Capture the cell that displays the provided text and extract its (x, y) central coordinate. 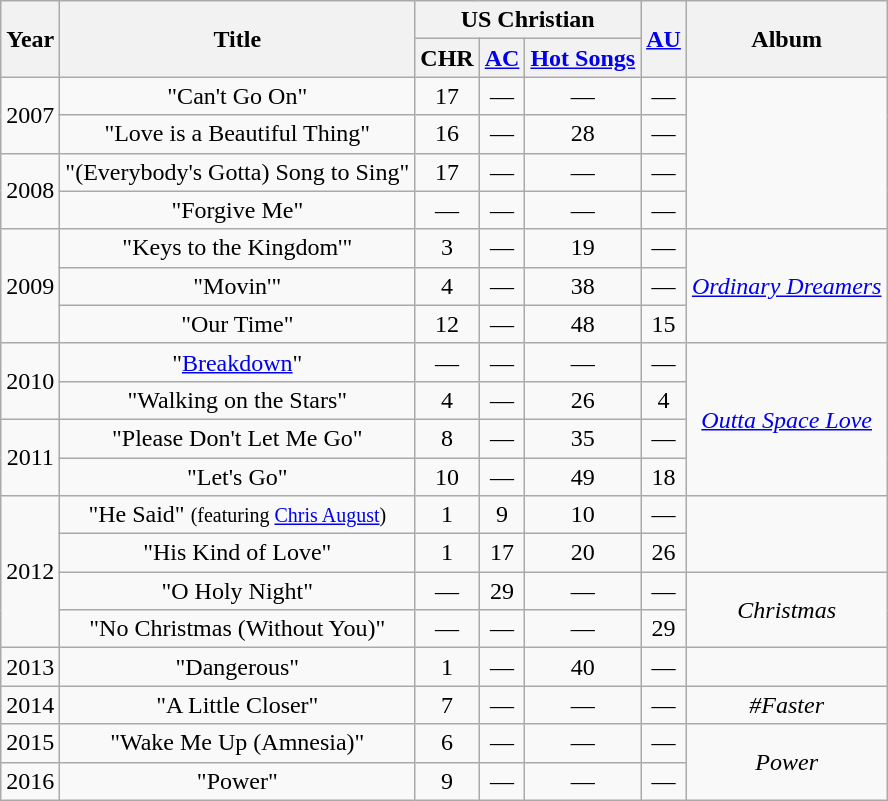
"Breakdown" (238, 362)
35 (583, 438)
49 (583, 477)
Title (238, 39)
8 (447, 438)
"Please Don't Let Me Go" (238, 438)
"His Kind of Love" (238, 553)
Outta Space Love (786, 419)
"Power" (238, 781)
2014 (30, 705)
28 (583, 134)
"Keys to the Kingdom'" (238, 248)
"A Little Closer" (238, 705)
"Forgive Me" (238, 210)
AU (664, 39)
2007 (30, 115)
18 (664, 477)
Hot Songs (583, 58)
"O Holy Night" (238, 591)
2008 (30, 191)
19 (583, 248)
Year (30, 39)
2013 (30, 667)
Power (786, 762)
40 (583, 667)
AC (502, 58)
"He Said" (featuring Chris August) (238, 515)
7 (447, 705)
48 (583, 324)
US Christian (528, 20)
2012 (30, 572)
2009 (30, 286)
2010 (30, 381)
"No Christmas (Without You)" (238, 629)
"Let's Go" (238, 477)
Christmas (786, 610)
"Our Time" (238, 324)
"(Everybody's Gotta) Song to Sing" (238, 172)
#Faster (786, 705)
20 (583, 553)
"Can't Go On" (238, 96)
38 (583, 286)
2015 (30, 743)
Ordinary Dreamers (786, 286)
3 (447, 248)
2016 (30, 781)
"Wake Me Up (Amnesia)" (238, 743)
"Movin'" (238, 286)
2011 (30, 457)
CHR (447, 58)
Album (786, 39)
"Walking on the Stars" (238, 400)
6 (447, 743)
16 (447, 134)
"Dangerous" (238, 667)
15 (664, 324)
12 (447, 324)
"Love is a Beautiful Thing" (238, 134)
